Pinpoint the cell where the given text exists, returning its [x, y] midpoint coordinate. 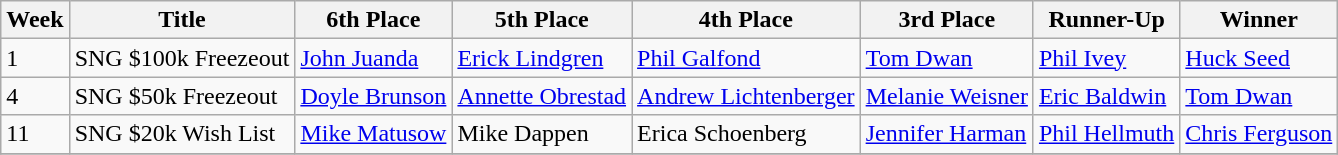
Erica Schoenberg [746, 134]
SNG $100k Freezeout [182, 58]
Eric Baldwin [1106, 96]
Doyle Brunson [374, 96]
Mike Dappen [542, 134]
Phil Hellmuth [1106, 134]
SNG $50k Freezeout [182, 96]
3rd Place [946, 20]
John Juanda [374, 58]
Runner-Up [1106, 20]
Jennifer Harman [946, 134]
1 [35, 58]
Huck Seed [1259, 58]
SNG $20k Wish List [182, 134]
Title [182, 20]
Melanie Weisner [946, 96]
Mike Matusow [374, 134]
Week [35, 20]
Annette Obrestad [542, 96]
Phil Galfond [746, 58]
Erick Lindgren [542, 58]
4th Place [746, 20]
6th Place [374, 20]
11 [35, 134]
Phil Ivey [1106, 58]
Winner [1259, 20]
Chris Ferguson [1259, 134]
4 [35, 96]
5th Place [542, 20]
Andrew Lichtenberger [746, 96]
